Extract the (X, Y) coordinate from the center of the cell holding the provided text.  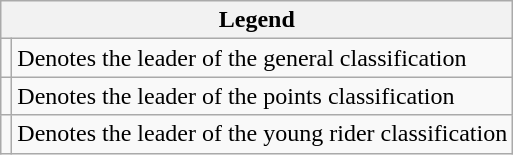
Denotes the leader of the young rider classification (262, 134)
Denotes the leader of the general classification (262, 58)
Denotes the leader of the points classification (262, 96)
Legend (257, 20)
